Return the (X, Y) coordinate for the center point of the cell that contains the specified text.  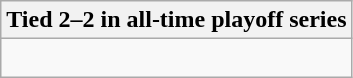
Tied 2–2 in all-time playoff series (176, 20)
